Determine the (x, y) coordinate at the center of the cell enclosing the given text.  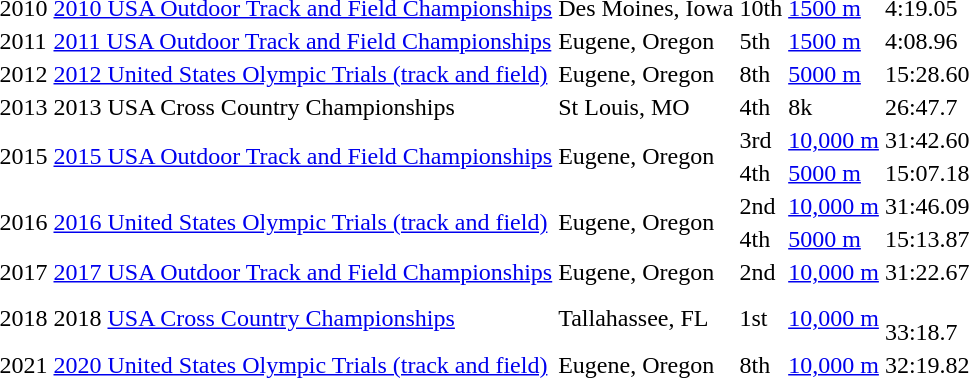
2017 USA Outdoor Track and Field Championships (303, 272)
1500 m (834, 41)
2018 USA Cross Country Championships (303, 318)
2013 USA Cross Country Championships (303, 107)
5th (761, 41)
2012 United States Olympic Trials (track and field) (303, 74)
St Louis, MO (646, 107)
2015 USA Outdoor Track and Field Championships (303, 156)
2016 United States Olympic Trials (track and field) (303, 222)
8th (761, 74)
Tallahassee, FL (646, 318)
3rd (761, 140)
1st (761, 318)
8k (834, 107)
2011 USA Outdoor Track and Field Championships (303, 41)
